Return (x, y) of the center of cell containing provided text 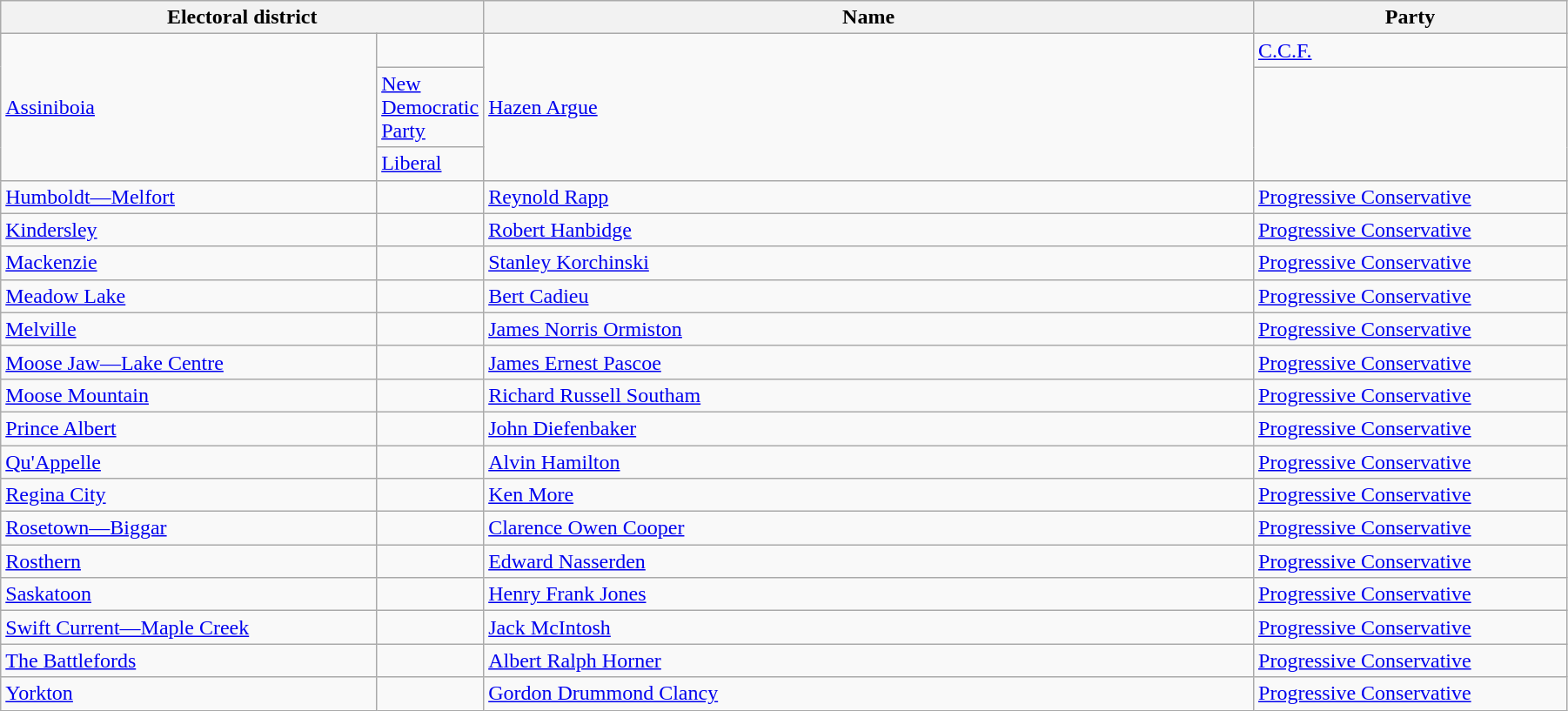
C.C.F. (1411, 50)
Electoral district (242, 17)
Liberal (430, 164)
Henry Frank Jones (868, 594)
Qu'Appelle (189, 462)
Robert Hanbidge (868, 230)
Humboldt—Melfort (189, 197)
New Democratic Party (430, 107)
Stanley Korchinski (868, 263)
Clarence Owen Cooper (868, 528)
Albert Ralph Horner (868, 661)
James Norris Ormiston (868, 329)
Edward Nasserden (868, 561)
Saskatoon (189, 594)
Jack McIntosh (868, 627)
Moose Mountain (189, 395)
Meadow Lake (189, 296)
Melville (189, 329)
Ken More (868, 495)
Reynold Rapp (868, 197)
James Ernest Pascoe (868, 362)
Mackenzie (189, 263)
Richard Russell Southam (868, 395)
Hazen Argue (868, 107)
Gordon Drummond Clancy (868, 694)
Assiniboia (189, 107)
Regina City (189, 495)
Rosthern (189, 561)
The Battlefords (189, 661)
John Diefenbaker (868, 428)
Kindersley (189, 230)
Prince Albert (189, 428)
Bert Cadieu (868, 296)
Rosetown—Biggar (189, 528)
Alvin Hamilton (868, 462)
Yorkton (189, 694)
Moose Jaw—Lake Centre (189, 362)
Swift Current—Maple Creek (189, 627)
Name (868, 17)
Party (1411, 17)
